Scan for the cell matching the given text and deliver its (x, y) coordinate at center. 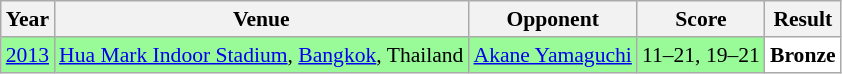
Opponent (552, 19)
Year (28, 19)
Hua Mark Indoor Stadium, Bangkok, Thailand (261, 55)
Akane Yamaguchi (552, 55)
Bronze (803, 55)
Venue (261, 19)
2013 (28, 55)
Score (701, 19)
Result (803, 19)
11–21, 19–21 (701, 55)
